Capture the cell that displays the provided text and extract its [x, y] central coordinate. 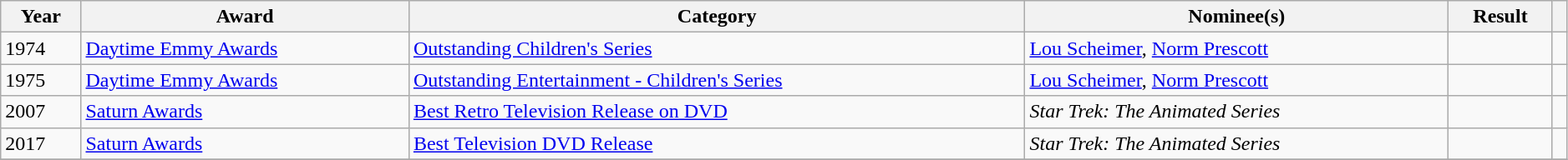
2007 [41, 112]
1974 [41, 48]
Category [717, 17]
Result [1500, 17]
Award [245, 17]
Outstanding Entertainment - Children's Series [717, 80]
2017 [41, 143]
Outstanding Children's Series [717, 48]
Nominee(s) [1236, 17]
Best Retro Television Release on DVD [717, 112]
Year [41, 17]
Best Television DVD Release [717, 143]
1975 [41, 80]
